Find where the given text appears and provide that cell's center as [X, Y] coordinate. 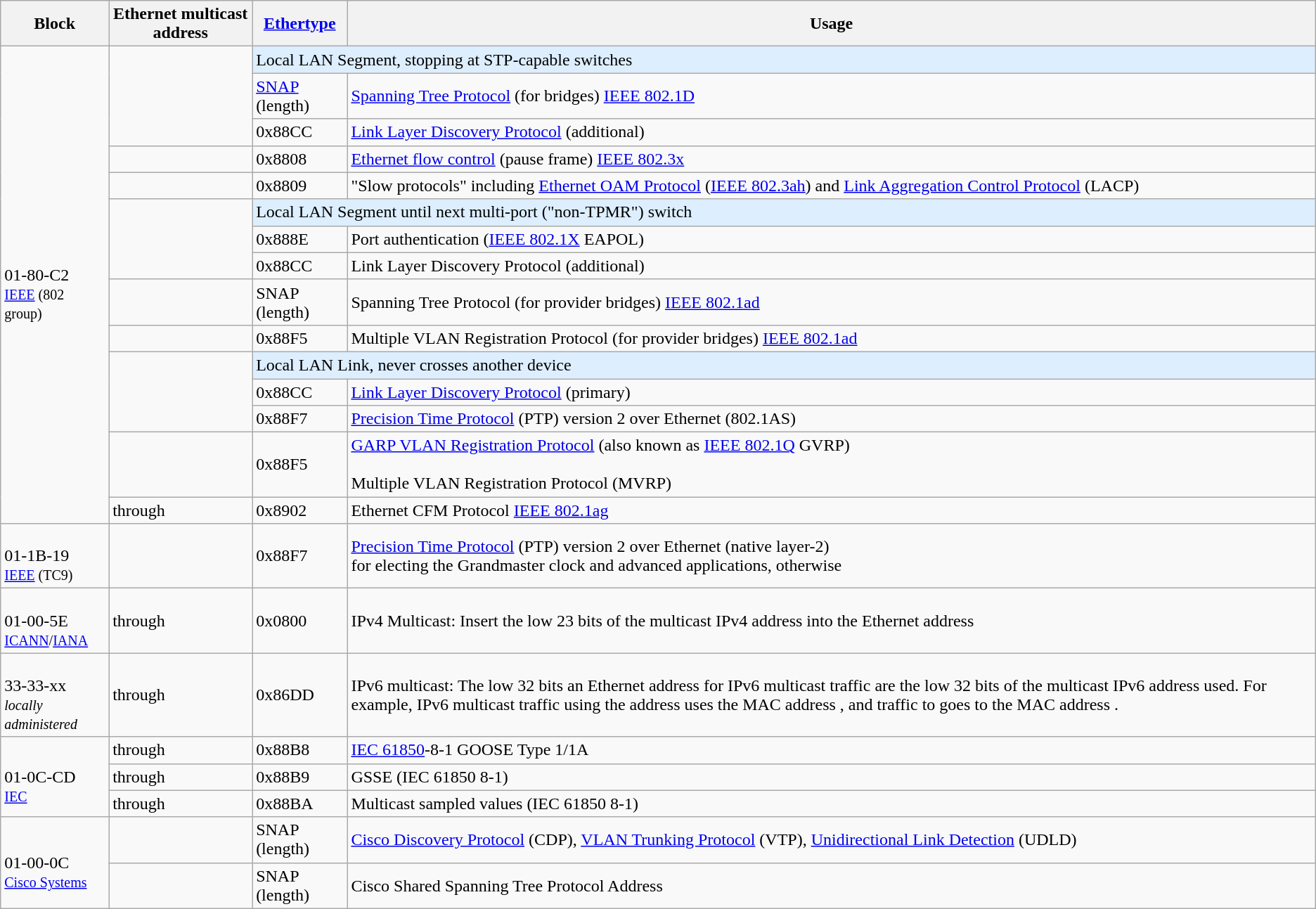
0x0800 [299, 621]
Precision Time Protocol (PTP) version 2 over Ethernet (native layer-2)for electing the Grandmaster clock and advanced applications, otherwise [831, 556]
0x86DD [299, 695]
GARP VLAN Registration Protocol (also known as IEEE 802.1Q GVRP)Multiple VLAN Registration Protocol (MVRP) [831, 465]
Multicast sampled values (IEC 61850 8-1) [831, 804]
01-0C-CD IEC [55, 777]
Multiple VLAN Registration Protocol (for provider bridges) IEEE 802.1ad [831, 338]
GSSE (IEC 61850 8-1) [831, 777]
Ethernet CFM Protocol IEEE 802.1ag [831, 510]
Cisco Shared Spanning Tree Protocol Address [831, 886]
IPv4 Multicast: Insert the low 23 bits of the multicast IPv4 address into the Ethernet address [831, 621]
0x88B9 [299, 777]
0x88B8 [299, 750]
01-00-0C Cisco Systems [55, 863]
Local LAN Segment, stopping at STP-capable switches [785, 60]
Spanning Tree Protocol (for bridges) IEEE 802.1D [831, 96]
IEC 61850-8-1 GOOSE Type 1/1A [831, 750]
Ethertype [299, 24]
01-80-C2 IEEE (802 group) [55, 285]
"Slow protocols" including Ethernet OAM Protocol (IEEE 802.3ah) and Link Aggregation Control Protocol (LACP) [831, 186]
0x88BA [299, 804]
Spanning Tree Protocol (for provider bridges) IEEE 802.1ad [831, 302]
Port authentication (IEEE 802.1X EAPOL) [831, 239]
01-1B-19 IEEE (TC9) [55, 556]
Ethernet flow control (pause frame) IEEE 802.3x [831, 159]
0x8809 [299, 186]
Ethernet multicast address [181, 24]
Usage [831, 24]
Precision Time Protocol (PTP) version 2 over Ethernet (802.1AS) [831, 419]
0x888E [299, 239]
Local LAN Link, never crosses another device [785, 365]
Block [55, 24]
Link Layer Discovery Protocol (primary) [831, 392]
33-33-xx locally administered [55, 695]
Local LAN Segment until next multi-port ("non-TPMR") switch [785, 212]
0x8808 [299, 159]
01-00-5E ICANN/IANA [55, 621]
Cisco Discovery Protocol (CDP), VLAN Trunking Protocol (VTP), Unidirectional Link Detection (UDLD) [831, 839]
0x8902 [299, 510]
